Return the (x, y) coordinate for the center point of the cell that contains the specified text.  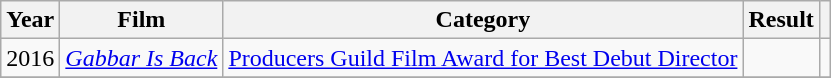
Film (142, 20)
Result (781, 20)
Gabbar Is Back (142, 58)
2016 (30, 58)
Year (30, 20)
Producers Guild Film Award for Best Debut Director (483, 58)
Category (483, 20)
